Find where the given text appears and provide that cell's center as [x, y] coordinate. 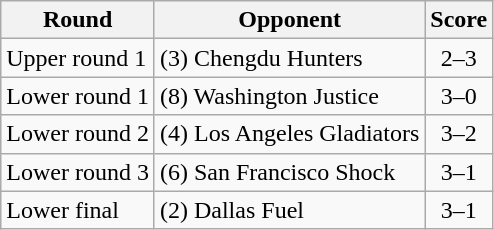
(4) Los Angeles Gladiators [289, 134]
3–0 [459, 96]
Lower round 1 [78, 96]
Lower round 3 [78, 172]
Upper round 1 [78, 58]
3–2 [459, 134]
Lower round 2 [78, 134]
Opponent [289, 20]
(3) Chengdu Hunters [289, 58]
(8) Washington Justice [289, 96]
Lower final [78, 210]
(6) San Francisco Shock [289, 172]
Score [459, 20]
2–3 [459, 58]
Round [78, 20]
(2) Dallas Fuel [289, 210]
